Determine the (X, Y) coordinate at the center of the cell enclosing the given text.  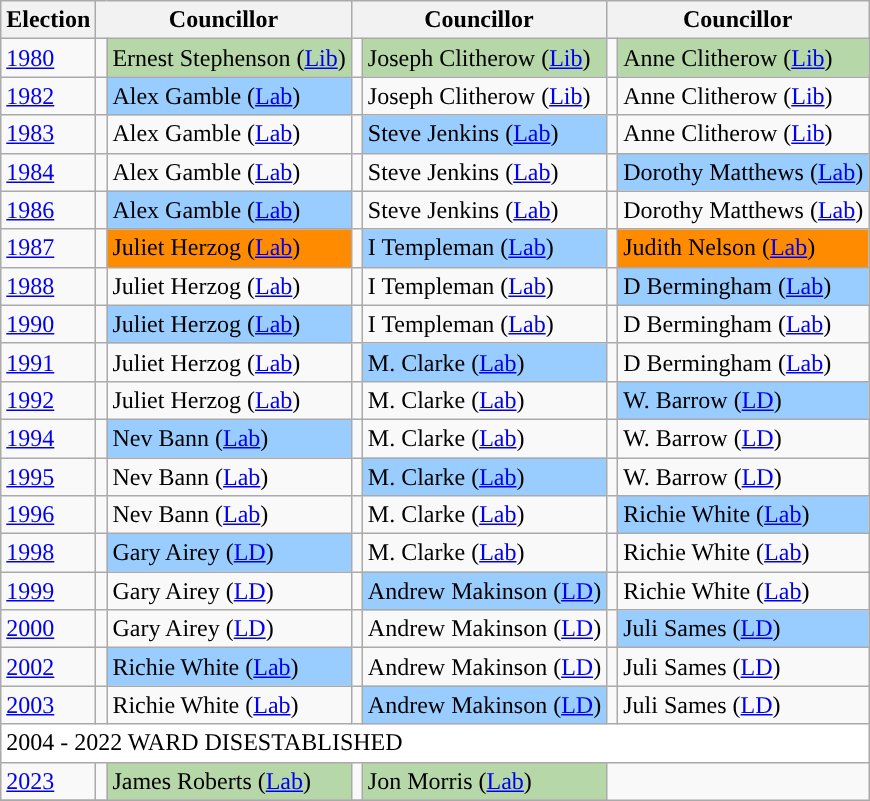
James Roberts (Lab) (229, 781)
1992 (48, 400)
1999 (48, 591)
1996 (48, 515)
Ernest Stephenson (Lib) (229, 58)
1988 (48, 286)
1983 (48, 134)
1986 (48, 210)
2000 (48, 629)
Judith Nelson (Lab) (744, 248)
2002 (48, 667)
1984 (48, 172)
2003 (48, 705)
Election (48, 20)
1998 (48, 553)
1994 (48, 438)
1980 (48, 58)
2004 - 2022 WARD DISESTABLISHED (435, 743)
1990 (48, 324)
1982 (48, 96)
1995 (48, 477)
1987 (48, 248)
Jon Morris (Lab) (484, 781)
2023 (48, 781)
1991 (48, 362)
